Provide the (X, Y) coordinate of the cell's center where the given text is located.  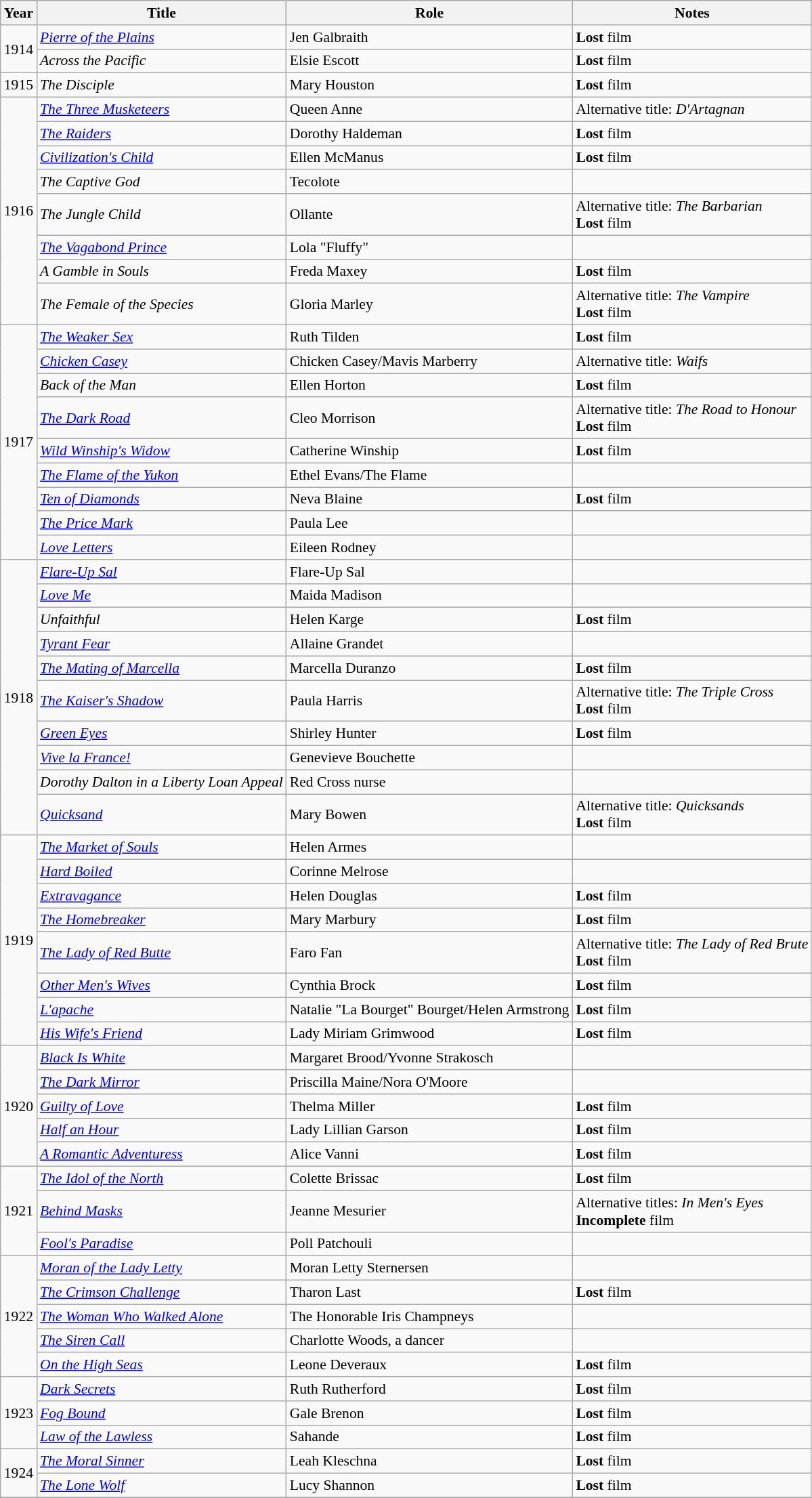
The Dark Road (161, 419)
1919 (19, 940)
The Three Musketeers (161, 110)
1918 (19, 698)
Lucy Shannon (429, 1486)
1916 (19, 211)
Marcella Duranzo (429, 668)
Half an Hour (161, 1130)
Corinne Melrose (429, 872)
1915 (19, 85)
Mary Marbury (429, 920)
Title (161, 13)
Law of the Lawless (161, 1437)
1923 (19, 1413)
Catherine Winship (429, 451)
Wild Winship's Widow (161, 451)
Leone Deveraux (429, 1365)
Colette Brissac (429, 1179)
Love Me (161, 596)
The Crimson Challenge (161, 1293)
Poll Patchouli (429, 1244)
The Female of the Species (161, 305)
The Price Mark (161, 524)
Priscilla Maine/Nora O'Moore (429, 1082)
Alternative title: Quicksands Lost film (692, 814)
Alternative title: Waifs (692, 361)
Helen Armes (429, 848)
A Romantic Adventuress (161, 1154)
The Honorable Iris Champneys (429, 1316)
Tyrant Fear (161, 644)
Elsie Escott (429, 61)
The Kaiser's Shadow (161, 701)
Alternative title: D'Artagnan (692, 110)
Green Eyes (161, 734)
Charlotte Woods, a dancer (429, 1341)
The Woman Who Walked Alone (161, 1316)
Dorothy Dalton in a Liberty Loan Appeal (161, 782)
Leah Kleschna (429, 1461)
Unfaithful (161, 620)
The Idol of the North (161, 1179)
Alice Vanni (429, 1154)
Mary Houston (429, 85)
Ruth Tilden (429, 337)
Chicken Casey/Mavis Marberry (429, 361)
The Homebreaker (161, 920)
Tharon Last (429, 1293)
Ten of Diamonds (161, 499)
The Captive God (161, 182)
1917 (19, 442)
1914 (19, 49)
Lady Lillian Garson (429, 1130)
Moran of the Lady Letty (161, 1268)
Fog Bound (161, 1413)
Civilization's Child (161, 158)
Back of the Man (161, 386)
The Mating of Marcella (161, 668)
Jeanne Mesurier (429, 1211)
Neva Blaine (429, 499)
The Lady of Red Butte (161, 953)
The Flame of the Yukon (161, 475)
Helen Karge (429, 620)
Cleo Morrison (429, 419)
Extravagance (161, 896)
Quicksand (161, 814)
Role (429, 13)
The Dark Mirror (161, 1082)
Year (19, 13)
Vive la France! (161, 758)
Alternative title: The Lady of Red Brute Lost film (692, 953)
The Market of Souls (161, 848)
Pierre of the Plains (161, 37)
Cynthia Brock (429, 986)
Mary Bowen (429, 814)
Dorothy Haldeman (429, 133)
Sahande (429, 1437)
Maida Madison (429, 596)
Black Is White (161, 1058)
Queen Anne (429, 110)
Allaine Grandet (429, 644)
Alternative title: The Triple Cross Lost film (692, 701)
L'apache (161, 1010)
Ollante (429, 214)
Paula Lee (429, 524)
Ruth Rutherford (429, 1389)
The Weaker Sex (161, 337)
Ethel Evans/The Flame (429, 475)
Natalie "La Bourget" Bourget/Helen Armstrong (429, 1010)
1920 (19, 1106)
Lola "Fluffy" (429, 247)
Alternative title: The Barbarian Lost film (692, 214)
Guilty of Love (161, 1106)
Paula Harris (429, 701)
Notes (692, 13)
1924 (19, 1473)
Ellen McManus (429, 158)
Alternative title: The Road to Honour Lost film (692, 419)
Lady Miriam Grimwood (429, 1034)
The Siren Call (161, 1341)
Thelma Miller (429, 1106)
Red Cross nurse (429, 782)
Ellen Horton (429, 386)
The Vagabond Prince (161, 247)
Margaret Brood/Yvonne Strakosch (429, 1058)
Gale Brenon (429, 1413)
Helen Douglas (429, 896)
The Lone Wolf (161, 1486)
Chicken Casey (161, 361)
1921 (19, 1211)
His Wife's Friend (161, 1034)
Hard Boiled (161, 872)
Across the Pacific (161, 61)
Eileen Rodney (429, 547)
Gloria Marley (429, 305)
Love Letters (161, 547)
A Gamble in Souls (161, 272)
Freda Maxey (429, 272)
Other Men's Wives (161, 986)
Alternative titles: In Men's Eyes Incomplete film (692, 1211)
Shirley Hunter (429, 734)
Dark Secrets (161, 1389)
The Raiders (161, 133)
1922 (19, 1316)
Tecolote (429, 182)
Fool's Paradise (161, 1244)
The Disciple (161, 85)
Faro Fan (429, 953)
Behind Masks (161, 1211)
Moran Letty Sternersen (429, 1268)
The Moral Sinner (161, 1461)
Jen Galbraith (429, 37)
On the High Seas (161, 1365)
Genevieve Bouchette (429, 758)
Alternative title: The Vampire Lost film (692, 305)
The Jungle Child (161, 214)
